Return [x, y] of the center of cell containing provided text 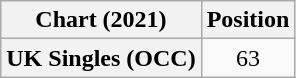
63 [248, 58]
Position [248, 20]
UK Singles (OCC) [101, 58]
Chart (2021) [101, 20]
